Return the [X, Y] coordinate for the center point of the cell that contains the specified text.  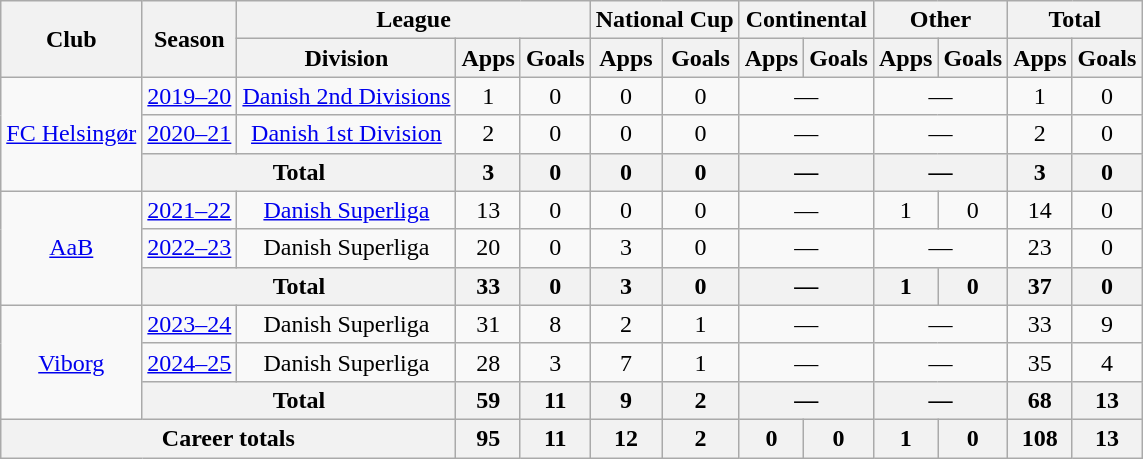
2021–22 [190, 210]
Danish 2nd Divisions [346, 96]
8 [555, 324]
108 [1040, 438]
Career totals [228, 438]
59 [488, 400]
FC Helsingør [72, 134]
2020–21 [190, 134]
AaB [72, 248]
Club [72, 39]
2023–24 [190, 324]
2022–23 [190, 248]
35 [1040, 362]
7 [626, 362]
Continental [806, 20]
14 [1040, 210]
Division [346, 58]
2024–25 [190, 362]
2019–20 [190, 96]
Other [940, 20]
31 [488, 324]
28 [488, 362]
4 [1107, 362]
23 [1040, 248]
68 [1040, 400]
37 [1040, 286]
League [414, 20]
20 [488, 248]
National Cup [664, 20]
12 [626, 438]
Season [190, 39]
Viborg [72, 362]
95 [488, 438]
Danish 1st Division [346, 134]
